Extract the (x, y) coordinate from the center of the cell holding the provided text.  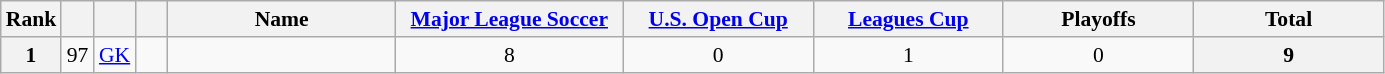
9 (1288, 55)
Leagues Cup (908, 19)
Playoffs (1098, 19)
Major League Soccer (509, 19)
97 (78, 55)
8 (509, 55)
GK (114, 55)
Rank (32, 19)
U.S. Open Cup (718, 19)
Name (282, 19)
Total (1288, 19)
